Output the [x, y] coordinate of the center of the cell containing the given text.  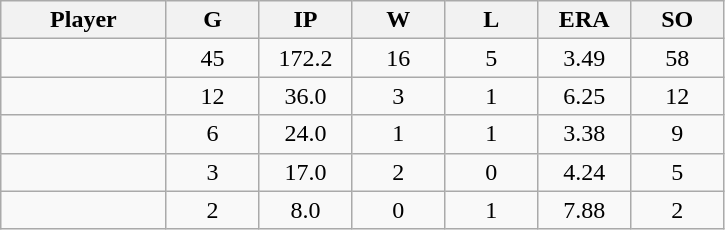
172.2 [306, 58]
G [212, 20]
24.0 [306, 134]
SO [678, 20]
3.49 [584, 58]
36.0 [306, 96]
6 [212, 134]
16 [398, 58]
L [492, 20]
17.0 [306, 172]
4.24 [584, 172]
45 [212, 58]
9 [678, 134]
Player [84, 20]
W [398, 20]
IP [306, 20]
3.38 [584, 134]
6.25 [584, 96]
ERA [584, 20]
7.88 [584, 210]
58 [678, 58]
8.0 [306, 210]
